For the text-containing cell, return its midpoint in [X, Y] coordinate format. 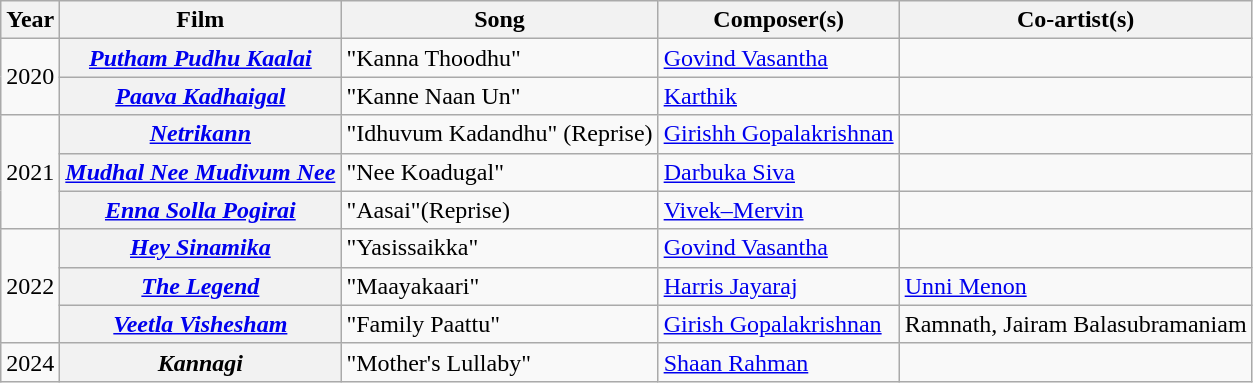
2020 [30, 77]
"Yasissaikka" [500, 248]
"Kanne Naan Un" [500, 96]
The Legend [200, 286]
Paava Kadhaigal [200, 96]
"Nee Koadugal" [500, 172]
"Aasai"(Reprise) [500, 210]
Harris Jayaraj [778, 286]
Composer(s) [778, 20]
Darbuka Siva [778, 172]
"Family Paattu" [500, 324]
2021 [30, 172]
Unni Menon [1076, 286]
Film [200, 20]
2024 [30, 362]
Karthik [778, 96]
"Maayakaari" [500, 286]
Song [500, 20]
Girishh Gopalakrishnan [778, 134]
"Mother's Lullaby" [500, 362]
"Idhuvum Kadandhu" (Reprise) [500, 134]
Hey Sinamika [200, 248]
Girish Gopalakrishnan [778, 324]
Year [30, 20]
Putham Pudhu Kaalai [200, 58]
Netrikann [200, 134]
Co-artist(s) [1076, 20]
2022 [30, 286]
Vivek–Mervin [778, 210]
Mudhal Nee Mudivum Nee [200, 172]
Shaan Rahman [778, 362]
Ramnath, Jairam Balasubramaniam [1076, 324]
"Kanna Thoodhu" [500, 58]
Kannagi [200, 362]
Veetla Vishesham [200, 324]
Enna Solla Pogirai [200, 210]
